Extract the [X, Y] coordinate from the center of the cell holding the provided text.  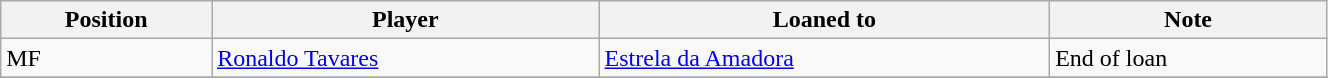
End of loan [1188, 58]
Ronaldo Tavares [406, 58]
Position [106, 20]
Player [406, 20]
Estrela da Amadora [824, 58]
Note [1188, 20]
MF [106, 58]
Loaned to [824, 20]
